Determine the (X, Y) coordinate at the center of the cell enclosing the given text.  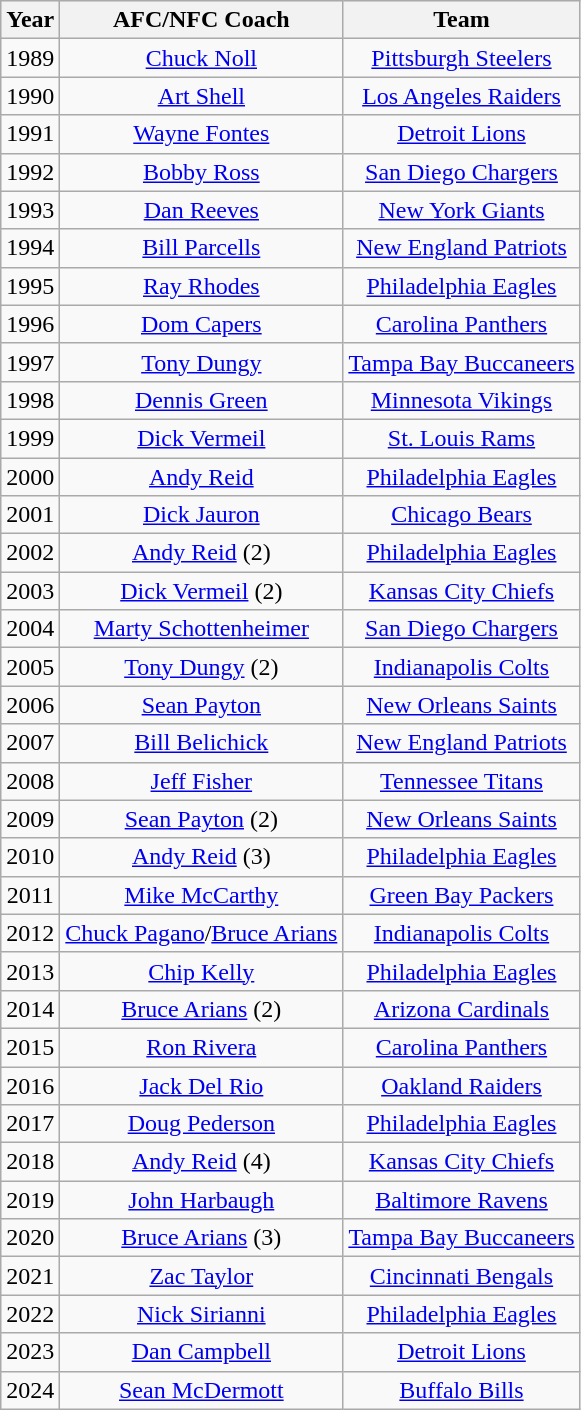
1993 (30, 210)
Dan Reeves (202, 210)
Tony Dungy (2) (202, 667)
Pittsburgh Steelers (462, 58)
2010 (30, 857)
Ron Rivera (202, 1047)
2002 (30, 553)
Chicago Bears (462, 515)
Zac Taylor (202, 1276)
2012 (30, 933)
Marty Schottenheimer (202, 629)
Bruce Arians (2) (202, 1009)
Andy Reid (4) (202, 1162)
Sean Payton (202, 705)
Tennessee Titans (462, 781)
Andy Reid (202, 477)
2023 (30, 1352)
Dan Campbell (202, 1352)
Sean McDermott (202, 1390)
Tony Dungy (202, 362)
Chip Kelly (202, 971)
2003 (30, 591)
1997 (30, 362)
2019 (30, 1200)
2009 (30, 819)
2024 (30, 1390)
Los Angeles Raiders (462, 96)
1989 (30, 58)
Jack Del Rio (202, 1085)
Sean Payton (2) (202, 819)
Green Bay Packers (462, 895)
2022 (30, 1314)
Mike McCarthy (202, 895)
2011 (30, 895)
Year (30, 20)
Dick Vermeil (2) (202, 591)
Bill Parcells (202, 248)
2008 (30, 781)
John Harbaugh (202, 1200)
2007 (30, 743)
Dick Vermeil (202, 438)
Dom Capers (202, 324)
Doug Pederson (202, 1124)
Oakland Raiders (462, 1085)
AFC/NFC Coach (202, 20)
1999 (30, 438)
1992 (30, 172)
2004 (30, 629)
2006 (30, 705)
Bruce Arians (3) (202, 1238)
2000 (30, 477)
Chuck Noll (202, 58)
Wayne Fontes (202, 134)
1998 (30, 400)
New York Giants (462, 210)
Chuck Pagano/Bruce Arians (202, 933)
2013 (30, 971)
2021 (30, 1276)
Minnesota Vikings (462, 400)
Cincinnati Bengals (462, 1276)
Ray Rhodes (202, 286)
1990 (30, 96)
2001 (30, 515)
Bobby Ross (202, 172)
Baltimore Ravens (462, 1200)
2016 (30, 1085)
Andy Reid (2) (202, 553)
Dennis Green (202, 400)
1991 (30, 134)
2020 (30, 1238)
1994 (30, 248)
2015 (30, 1047)
2018 (30, 1162)
Andy Reid (3) (202, 857)
Team (462, 20)
Buffalo Bills (462, 1390)
1996 (30, 324)
Nick Sirianni (202, 1314)
Dick Jauron (202, 515)
Art Shell (202, 96)
Arizona Cardinals (462, 1009)
Bill Belichick (202, 743)
St. Louis Rams (462, 438)
Jeff Fisher (202, 781)
2014 (30, 1009)
1995 (30, 286)
2017 (30, 1124)
2005 (30, 667)
